Scan for the cell matching the given text and deliver its [X, Y] coordinate at center. 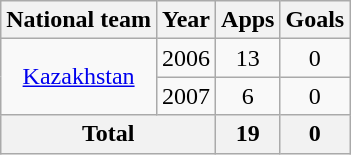
19 [248, 134]
6 [248, 96]
Kazakhstan [79, 77]
Apps [248, 20]
13 [248, 58]
Total [108, 134]
2007 [186, 96]
2006 [186, 58]
Year [186, 20]
Goals [315, 20]
National team [79, 20]
